Scan for the cell matching the given text and deliver its (x, y) coordinate at center. 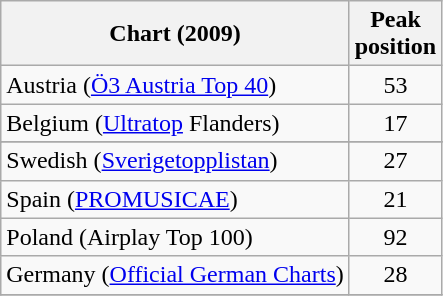
21 (395, 199)
28 (395, 275)
27 (395, 161)
Chart (2009) (175, 34)
Austria (Ö3 Austria Top 40) (175, 85)
Poland (Airplay Top 100) (175, 237)
Germany (Official German Charts) (175, 275)
Spain (PROMUSICAE) (175, 199)
53 (395, 85)
17 (395, 123)
Peakposition (395, 34)
Belgium (Ultratop Flanders) (175, 123)
Swedish (Sverigetopplistan) (175, 161)
92 (395, 237)
